Pinpoint the cell where the given text exists, returning its [X, Y] midpoint coordinate. 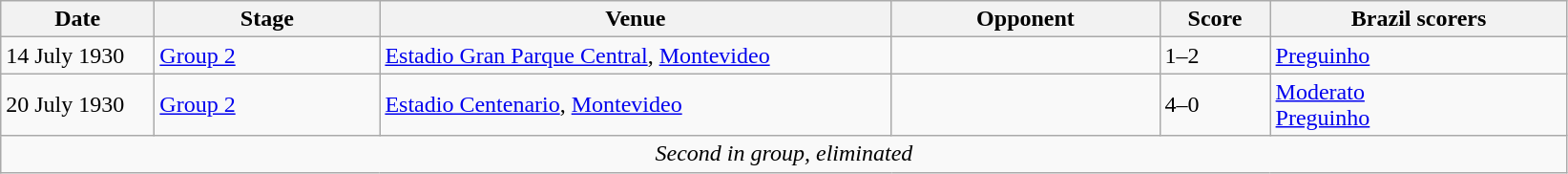
14 July 1930 [78, 55]
1–2 [1215, 55]
Date [78, 19]
Preguinho [1418, 55]
Opponent [1025, 19]
Estadio Centenario, Montevideo [636, 105]
4–0 [1215, 105]
Second in group, eliminated [784, 154]
Venue [636, 19]
Moderato Preguinho [1418, 105]
Estadio Gran Parque Central, Montevideo [636, 55]
20 July 1930 [78, 105]
Brazil scorers [1418, 19]
Stage [267, 19]
Score [1215, 19]
